Provide the (X, Y) coordinate of the cell's center where the given text is located.  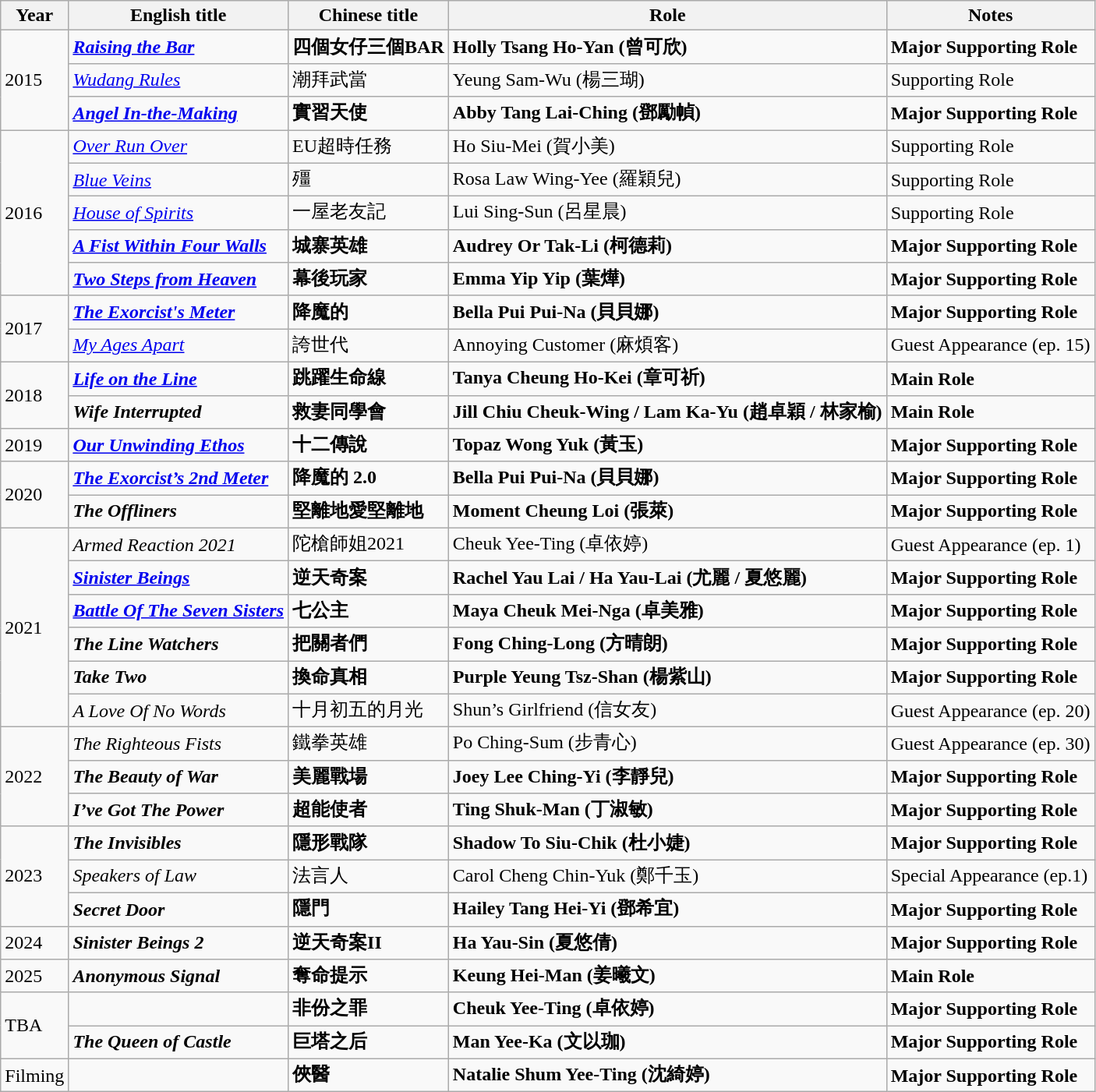
2024 (34, 943)
誇世代 (369, 346)
Sinister Beings 2 (179, 943)
A Love Of No Words (179, 711)
The Queen of Castle (179, 1043)
四個女仔三個BAR (369, 47)
Audrey Or Tak-Li (柯德莉) (667, 246)
Lui Sing-Sun (呂星晨) (667, 214)
The Exorcist’s 2nd Meter (179, 479)
The Righteous Fists (179, 744)
Chinese title (369, 16)
法言人 (369, 876)
奪命提示 (369, 976)
逆天奇案 (369, 578)
Life on the Line (179, 379)
Armed Reaction 2021 (179, 544)
Anonymous Signal (179, 976)
Abby Tang Lai-Ching (鄧勵幀) (667, 114)
Shadow To Siu-Chik (杜小婕) (667, 843)
換命真相 (369, 678)
Wudang Rules (179, 80)
Hailey Tang Hei-Yi (鄧希宜) (667, 909)
Over Run Over (179, 147)
隱形戰隊 (369, 843)
十月初五的月光 (369, 711)
Natalie Shum Yee-Ting (沈綺婷) (667, 1076)
俠醫 (369, 1076)
Yeung Sam-Wu (楊三瑚) (667, 80)
Shun’s Girlfriend (信女友) (667, 711)
Jill Chiu Cheuk-Wing / Lam Ka-Yu (趙卓穎 / 林家榆) (667, 412)
Maya Cheuk Mei-Nga (卓美雅) (667, 611)
A Fist Within Four Walls (179, 246)
The Line Watchers (179, 644)
巨塔之后 (369, 1043)
EU超時任務 (369, 147)
Joey Lee Ching-Yi (李靜兒) (667, 776)
Purple Yeung Tsz-Shan (楊紫山) (667, 678)
2018 (34, 394)
2022 (34, 777)
2023 (34, 876)
Tanya Cheung Ho-Kei (章可祈) (667, 379)
Wife Interrupted (179, 412)
實習天使 (369, 114)
逆天奇案II (369, 943)
降魔的 (369, 312)
非份之罪 (369, 1009)
潮拜武當 (369, 80)
Blue Veins (179, 179)
把關者們 (369, 644)
The Offliners (179, 511)
Guest Appearance (ep. 1) (990, 544)
2025 (34, 976)
Ho Siu-Mei (賀小美) (667, 147)
Secret Door (179, 909)
Speakers of Law (179, 876)
Angel In-the-Making (179, 114)
陀槍師姐2021 (369, 544)
Sinister Beings (179, 578)
Two Steps from Heaven (179, 279)
Man Yee-Ka (文以珈) (667, 1043)
降魔的 2.0 (369, 479)
Role (667, 16)
救妻同學會 (369, 412)
English title (179, 16)
隱門 (369, 909)
Rosa Law Wing-Yee (羅穎兒) (667, 179)
Guest Appearance (ep. 20) (990, 711)
鐵拳英雄 (369, 744)
幕後玩家 (369, 279)
Take Two (179, 678)
Raising the Bar (179, 47)
2019 (34, 446)
堅離地愛堅離地 (369, 511)
城寨英雄 (369, 246)
Ha Yau-Sin (夏悠倩) (667, 943)
Moment Cheung Loi (張萊) (667, 511)
Topaz Wong Yuk (黃玉) (667, 446)
Notes (990, 16)
2015 (34, 80)
Carol Cheng Chin-Yuk (鄭千玉) (667, 876)
The Invisibles (179, 843)
The Exorcist's Meter (179, 312)
Ting Shuk-Man (丁淑敏) (667, 811)
Special Appearance (ep.1) (990, 876)
Rachel Yau Lai / Ha Yau-Lai (尤麗 / 夏悠麗) (667, 578)
2016 (34, 212)
十二傳說 (369, 446)
The Beauty of War (179, 776)
七公主 (369, 611)
Guest Appearance (ep. 30) (990, 744)
Keung Hei-Man (姜曦文) (667, 976)
My Ages Apart (179, 346)
Holly Tsang Ho-Yan (曾可欣) (667, 47)
Po Ching-Sum (步青心) (667, 744)
I’ve Got The Power (179, 811)
Year (34, 16)
2020 (34, 494)
一屋老友記 (369, 214)
跳躍生命線 (369, 379)
2017 (34, 329)
美麗戰場 (369, 776)
2021 (34, 627)
殭 (369, 179)
Guest Appearance (ep. 15) (990, 346)
Emma Yip Yip (葉燁) (667, 279)
Filming (34, 1076)
Our Unwinding Ethos (179, 446)
Annoying Customer (麻煩客) (667, 346)
超能使者 (369, 811)
TBA (34, 1026)
House of Spirits (179, 214)
Fong Ching-Long (方晴朗) (667, 644)
Battle Of The Seven Sisters (179, 611)
